Locate the cell with the specified text and output its (x, y) center coordinate. 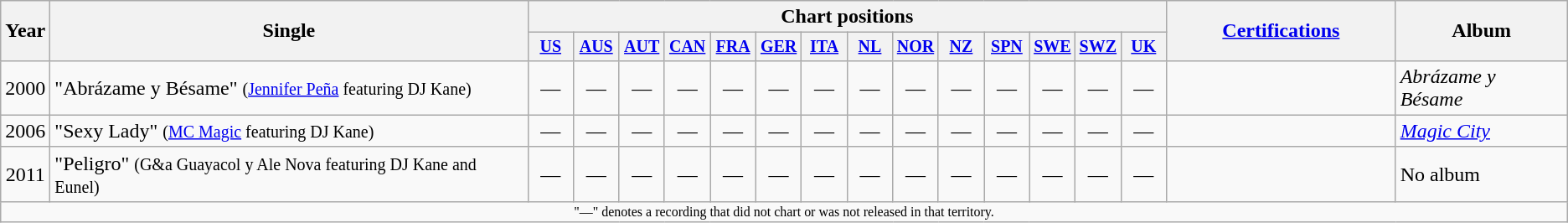
"Abrázame y Bésame" (Jennifer Peña featuring DJ Kane) (289, 87)
Year (25, 31)
NZ (961, 47)
2011 (25, 174)
"Sexy Lady" (MC Magic featuring DJ Kane) (289, 131)
Abrázame y Bésame (1481, 87)
ITA (824, 47)
UK (1143, 47)
CAN (687, 47)
SPN (1007, 47)
"—" denotes a recording that did not chart or was not released in that territory. (784, 211)
Album (1481, 31)
AUS (596, 47)
NOR (916, 47)
Magic City (1481, 131)
FRA (733, 47)
No album (1481, 174)
"Peligro" (G&a Guayacol y Ale Nova featuring DJ Kane and Eunel) (289, 174)
AUT (642, 47)
Single (289, 31)
2000 (25, 87)
SWZ (1098, 47)
SWE (1052, 47)
US (550, 47)
Certifications (1282, 31)
2006 (25, 131)
GER (778, 47)
NL (869, 47)
Chart positions (848, 17)
